Scan for the cell matching the given text and deliver its (X, Y) coordinate at center. 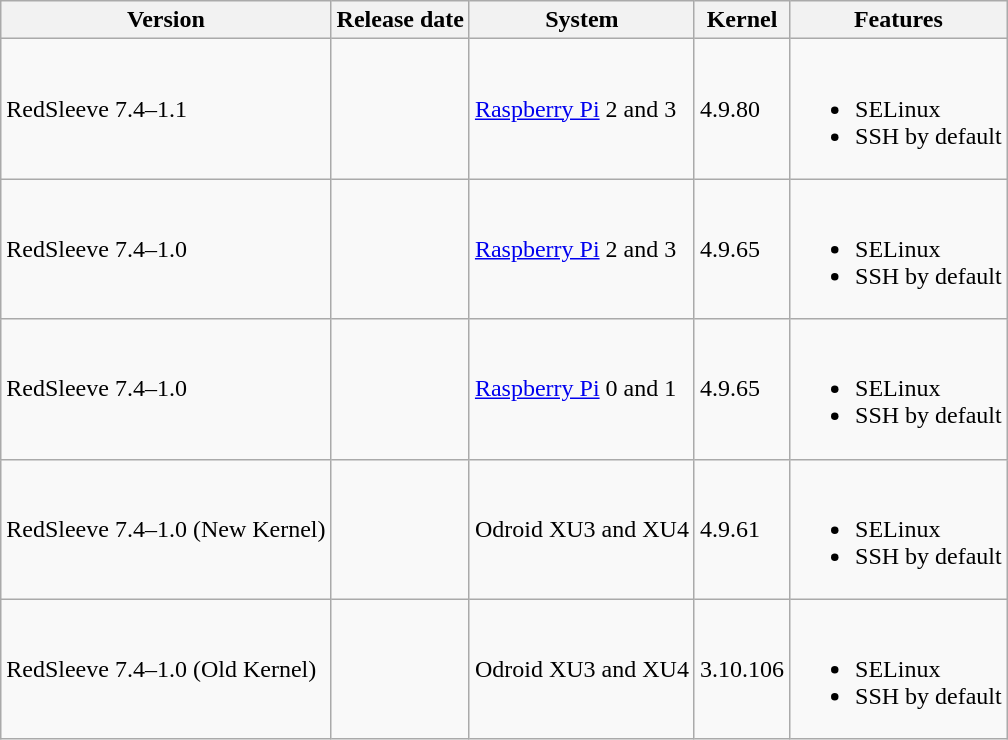
RedSleeve 7.4–1.1 (166, 109)
Kernel (742, 20)
Version (166, 20)
Release date (400, 20)
Features (899, 20)
RedSleeve 7.4–1.0 (Old Kernel) (166, 669)
Raspberry Pi 0 and 1 (582, 389)
4.9.80 (742, 109)
4.9.61 (742, 529)
System (582, 20)
RedSleeve 7.4–1.0 (New Kernel) (166, 529)
3.10.106 (742, 669)
